Locate the cell with the specified text and output its [x, y] center coordinate. 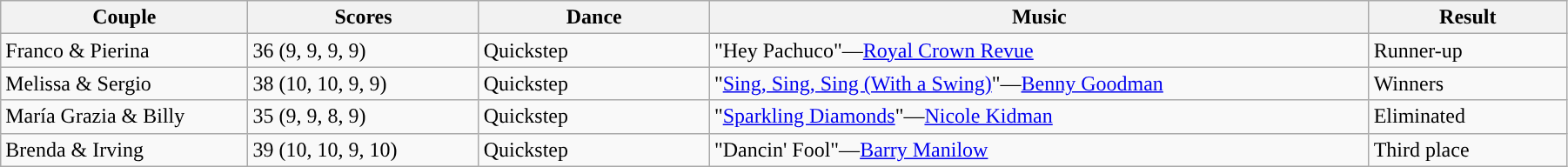
Winners [1467, 83]
35 (9, 9, 8, 9) [364, 117]
38 (10, 10, 9, 9) [364, 83]
Franco & Pierina [124, 50]
Music [1039, 17]
Dance [593, 17]
Couple [124, 17]
Third place [1467, 150]
Result [1467, 17]
Melissa & Sergio [124, 83]
Scores [364, 17]
"Dancin' Fool"—Barry Manilow [1039, 150]
"Hey Pachuco"—Royal Crown Revue [1039, 50]
39 (10, 10, 9, 10) [364, 150]
María Grazia & Billy [124, 117]
Eliminated [1467, 117]
Brenda & Irving [124, 150]
"Sparkling Diamonds"—Nicole Kidman [1039, 117]
"Sing, Sing, Sing (With a Swing)"—Benny Goodman [1039, 83]
36 (9, 9, 9, 9) [364, 50]
Runner-up [1467, 50]
